Extract the (x, y) coordinate from the center of the cell holding the provided text.  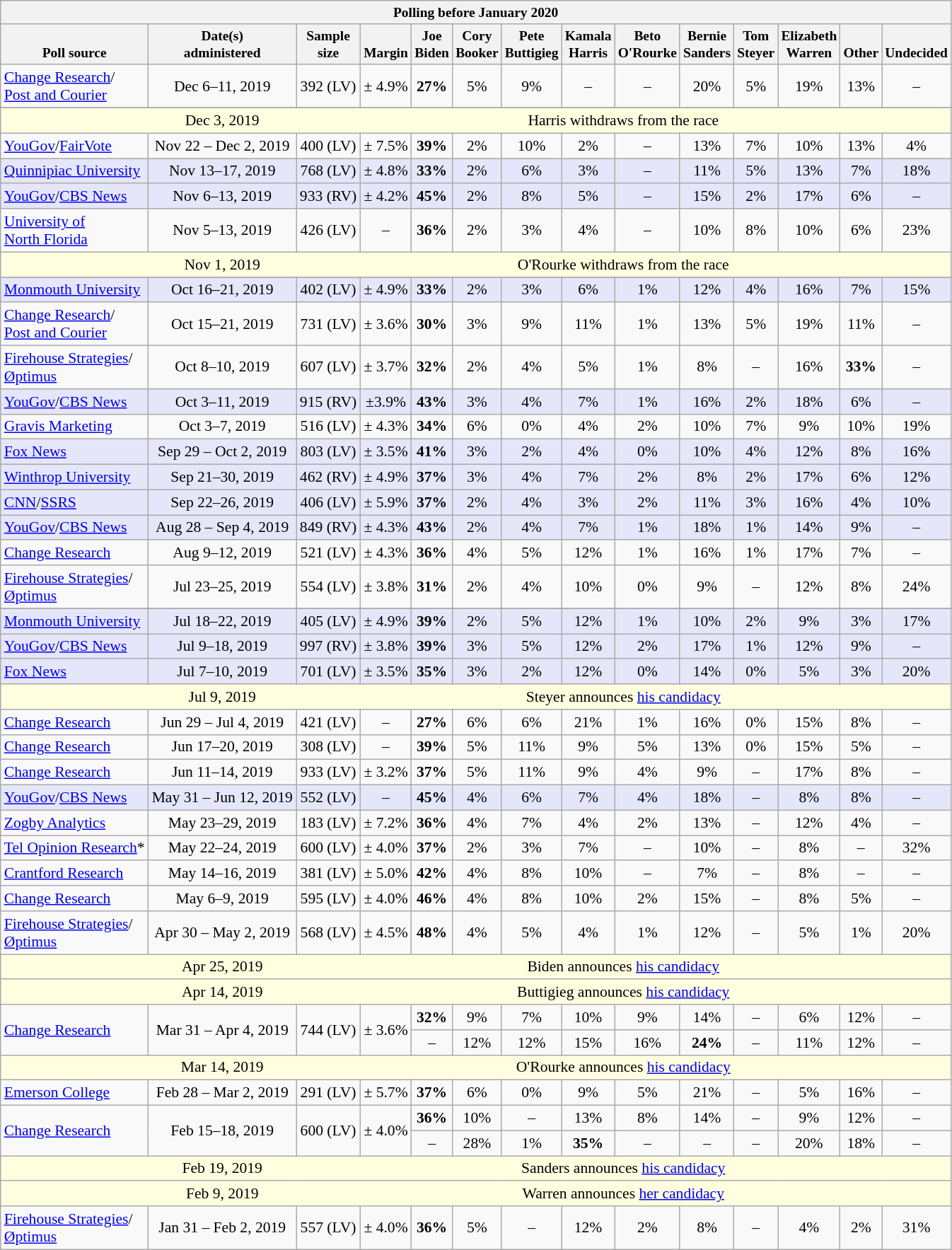
Feb 19, 2019 (222, 1169)
Gravis Marketing (75, 427)
Steyer announces his candidacy (624, 697)
Apr 25, 2019 (222, 967)
392 (LV) (328, 86)
CNN/SSRS (75, 502)
KamalaHarris (588, 44)
308 (LV) (328, 747)
405 (LV) (328, 621)
BetoO'Rourke (647, 44)
JoeBiden (432, 44)
933 (LV) (328, 772)
744 (LV) (328, 1030)
933 (RV) (328, 197)
Jun 17–20, 2019 (222, 747)
Feb 9, 2019 (222, 1194)
768 (LV) (328, 171)
Poll source (75, 44)
Oct 3–11, 2019 (222, 402)
Nov 22 – Dec 2, 2019 (222, 146)
30% (432, 324)
34% (432, 427)
400 (LV) (328, 146)
Crantford Research (75, 874)
552 (LV) (328, 798)
183 (LV) (328, 823)
Feb 15–18, 2019 (222, 1130)
731 (LV) (328, 324)
42% (432, 874)
Margin (385, 44)
Jul 18–22, 2019 (222, 621)
± 3.7% (385, 368)
Zogby Analytics (75, 823)
701 (LV) (328, 672)
Sep 21–30, 2019 (222, 478)
Tel Opinion Research* (75, 848)
Jul 9–18, 2019 (222, 647)
Apr 30 – May 2, 2019 (222, 932)
41% (432, 452)
BernieSanders (707, 44)
997 (RV) (328, 647)
± 4.8% (385, 171)
Biden announces his candidacy (624, 967)
± 3.2% (385, 772)
402 (LV) (328, 290)
Nov 6–13, 2019 (222, 197)
± 4.5% (385, 932)
Nov 5–13, 2019 (222, 231)
TomSteyer (756, 44)
462 (RV) (328, 478)
Apr 14, 2019 (222, 993)
28% (477, 1143)
Sanders announces his candidacy (624, 1169)
Feb 28 – Mar 2, 2019 (222, 1093)
Mar 14, 2019 (222, 1067)
Jan 31 – Feb 2, 2019 (222, 1228)
Jul 23–25, 2019 (222, 587)
381 (LV) (328, 874)
YouGov/FairVote (75, 146)
± 5.9% (385, 502)
May 31 – Jun 12, 2019 (222, 798)
803 (LV) (328, 452)
Polling before January 2020 (476, 13)
557 (LV) (328, 1228)
O'Rourke withdraws from the race (624, 265)
48% (432, 932)
ElizabethWarren (809, 44)
Oct 15–21, 2019 (222, 324)
O'Rourke announces his candidacy (624, 1067)
849 (RV) (328, 528)
Nov 1, 2019 (222, 265)
Mar 31 – Apr 4, 2019 (222, 1030)
521 (LV) (328, 553)
Other (861, 44)
607 (LV) (328, 368)
421 (LV) (328, 722)
23% (917, 231)
Aug 9–12, 2019 (222, 553)
915 (RV) (328, 402)
Nov 13–17, 2019 (222, 171)
595 (LV) (328, 898)
Undecided (917, 44)
University ofNorth Florida (75, 231)
Dec 6–11, 2019 (222, 86)
± 5.7% (385, 1093)
46% (432, 898)
± 5.0% (385, 874)
Jun 29 – Jul 4, 2019 (222, 722)
PeteButtigieg (532, 44)
Jul 9, 2019 (222, 697)
Aug 28 – Sep 4, 2019 (222, 528)
Buttigieg announces his candidacy (624, 993)
Harris withdraws from the race (624, 121)
Quinnipiac University (75, 171)
Sep 29 – Oct 2, 2019 (222, 452)
May 22–24, 2019 (222, 848)
± 4.2% (385, 197)
426 (LV) (328, 231)
± 7.2% (385, 823)
Dec 3, 2019 (222, 121)
± 7.5% (385, 146)
CoryBooker (477, 44)
Oct 16–21, 2019 (222, 290)
±3.9% (385, 402)
Emerson College (75, 1093)
May 23–29, 2019 (222, 823)
Date(s)administered (222, 44)
Jul 7–10, 2019 (222, 672)
406 (LV) (328, 502)
May 6–9, 2019 (222, 898)
May 14–16, 2019 (222, 874)
Warren announces her candidacy (624, 1194)
Samplesize (328, 44)
Oct 3–7, 2019 (222, 427)
291 (LV) (328, 1093)
568 (LV) (328, 932)
516 (LV) (328, 427)
554 (LV) (328, 587)
Winthrop University (75, 478)
Sep 22–26, 2019 (222, 502)
Jun 11–14, 2019 (222, 772)
Oct 8–10, 2019 (222, 368)
